Return the (X, Y) coordinate for the center point of the cell that contains the specified text.  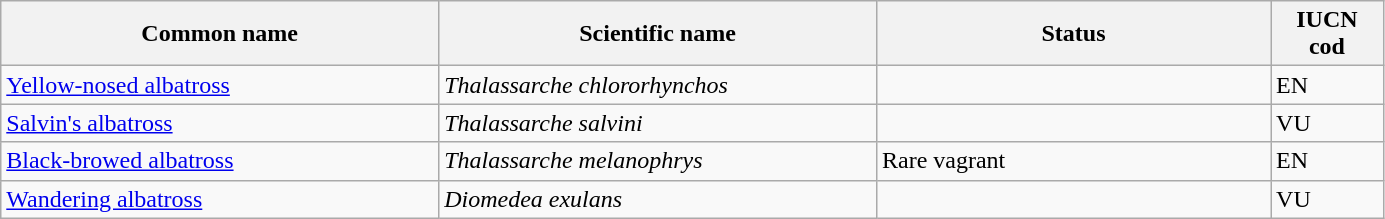
Common name (220, 34)
Scientific name (658, 34)
IUCN cod (1328, 34)
Wandering albatross (220, 199)
Thalassarche chlororhynchos (658, 85)
Status (1073, 34)
Thalassarche melanophrys (658, 161)
Thalassarche salvini (658, 123)
Rare vagrant (1073, 161)
Black-browed albatross (220, 161)
Diomedea exulans (658, 199)
Yellow-nosed albatross (220, 85)
Salvin's albatross (220, 123)
